Find where the given text appears and provide that cell's center as (x, y) coordinate. 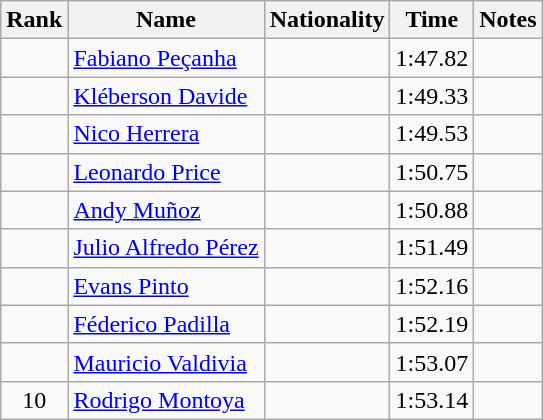
10 (34, 400)
Andy Muñoz (166, 210)
1:52.19 (432, 324)
1:47.82 (432, 58)
Nico Herrera (166, 134)
Evans Pinto (166, 286)
1:50.88 (432, 210)
Mauricio Valdivia (166, 362)
Fabiano Peçanha (166, 58)
Leonardo Price (166, 172)
Féderico Padilla (166, 324)
Kléberson Davide (166, 96)
1:51.49 (432, 248)
Rank (34, 20)
1:49.33 (432, 96)
1:53.14 (432, 400)
1:50.75 (432, 172)
1:49.53 (432, 134)
Notes (508, 20)
Julio Alfredo Pérez (166, 248)
1:53.07 (432, 362)
1:52.16 (432, 286)
Nationality (327, 20)
Rodrigo Montoya (166, 400)
Name (166, 20)
Time (432, 20)
